Identify which cell holds the provided text, then report its [x, y] central coordinate. 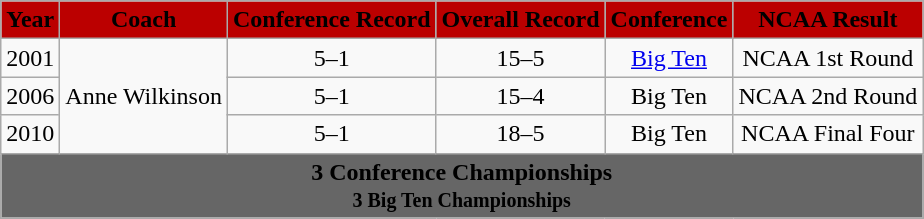
3 Conference Championships 3 Big Ten Championships [462, 186]
Conference [669, 20]
Year [30, 20]
NCAA 1st Round [828, 58]
NCAA Result [828, 20]
2001 [30, 58]
Overall Record [520, 20]
NCAA Final Four [828, 134]
18–5 [520, 134]
2006 [30, 96]
NCAA 2nd Round [828, 96]
15–4 [520, 96]
Anne Wilkinson [144, 96]
15–5 [520, 58]
Conference Record [332, 20]
2010 [30, 134]
Coach [144, 20]
